Scan for the cell matching the given text and deliver its [x, y] coordinate at center. 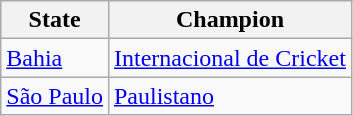
Champion [230, 20]
Paulistano [230, 96]
State [55, 20]
Internacional de Cricket [230, 58]
Bahia [55, 58]
São Paulo [55, 96]
